Capture the cell that displays the provided text and extract its [x, y] central coordinate. 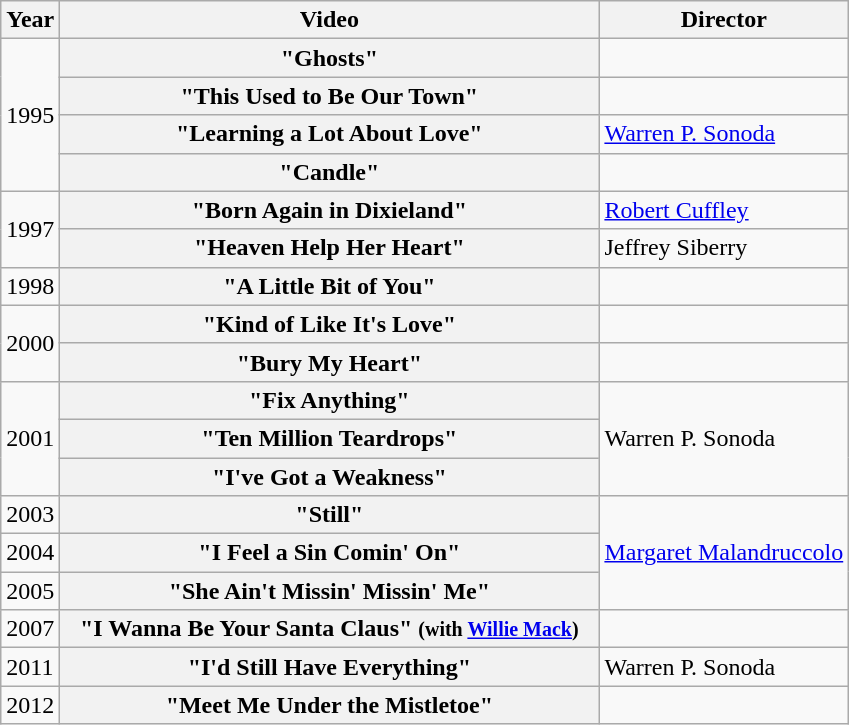
Robert Cuffley [724, 210]
2003 [30, 515]
"Ghosts" [330, 58]
"Meet Me Under the Mistletoe" [330, 705]
1995 [30, 115]
2000 [30, 343]
2012 [30, 705]
"I'd Still Have Everything" [330, 667]
Margaret Malandruccolo [724, 553]
2001 [30, 438]
"Kind of Like It's Love" [330, 324]
"Bury My Heart" [330, 362]
2007 [30, 629]
"Still" [330, 515]
"Fix Anything" [330, 400]
"Learning a Lot About Love" [330, 134]
"I Feel a Sin Comin' On" [330, 553]
"This Used to Be Our Town" [330, 96]
Video [330, 20]
1998 [30, 286]
"A Little Bit of You" [330, 286]
2004 [30, 553]
2011 [30, 667]
"Ten Million Teardrops" [330, 438]
1997 [30, 229]
Director [724, 20]
Year [30, 20]
Jeffrey Siberry [724, 248]
"I Wanna Be Your Santa Claus" (with Willie Mack) [330, 629]
"Born Again in Dixieland" [330, 210]
"Candle" [330, 172]
2005 [30, 591]
"I've Got a Weakness" [330, 477]
"She Ain't Missin' Missin' Me" [330, 591]
"Heaven Help Her Heart" [330, 248]
